Find where the given text appears and provide that cell's center as (x, y) coordinate. 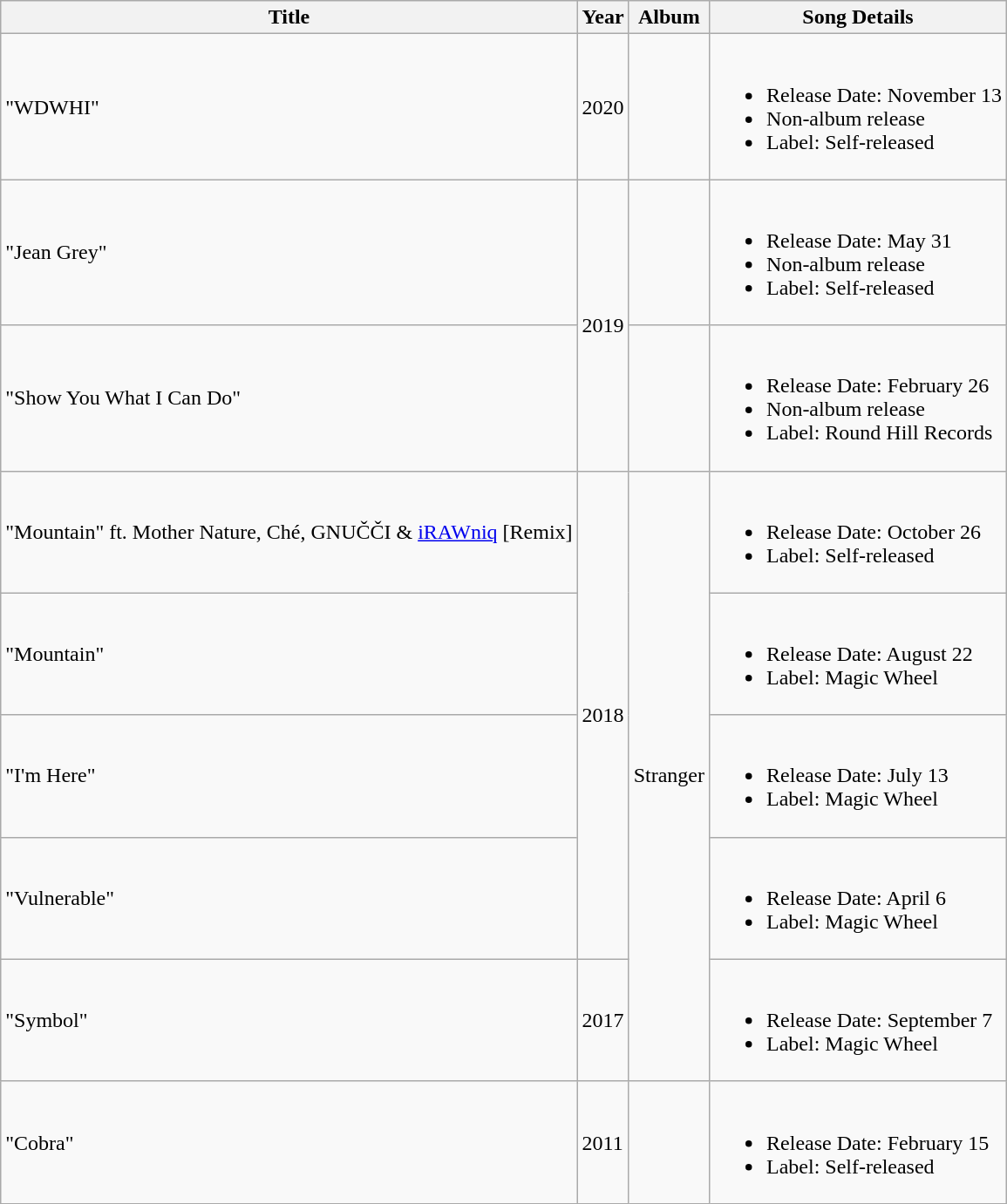
"Mountain" (289, 654)
2019 (603, 325)
"Show You What I Can Do" (289, 398)
Release Date: July 13Label: Magic Wheel (858, 776)
"Mountain" ft. Mother Nature, Ché, GNUČČI & iRAWniq [Remix] (289, 532)
Release Date: September 7Label: Magic Wheel (858, 1020)
"Symbol" (289, 1020)
Album (669, 17)
Release Date: October 26Label: Self-released (858, 532)
"Jean Grey" (289, 253)
Release Date: August 22Label: Magic Wheel (858, 654)
Year (603, 17)
"Cobra" (289, 1142)
Release Date: April 6Label: Magic Wheel (858, 898)
2018 (603, 715)
2011 (603, 1142)
Release Date: February 15Label: Self-released (858, 1142)
Release Date: February 26Non-album releaseLabel: Round Hill Records (858, 398)
Song Details (858, 17)
Release Date: May 31Non-album releaseLabel: Self-released (858, 253)
"Vulnerable" (289, 898)
"WDWHI" (289, 106)
Title (289, 17)
2017 (603, 1020)
"I'm Here" (289, 776)
2020 (603, 106)
Stranger (669, 776)
Release Date: November 13Non-album releaseLabel: Self-released (858, 106)
